Provide the [X, Y] coordinate of the cell's center where the given text is located.  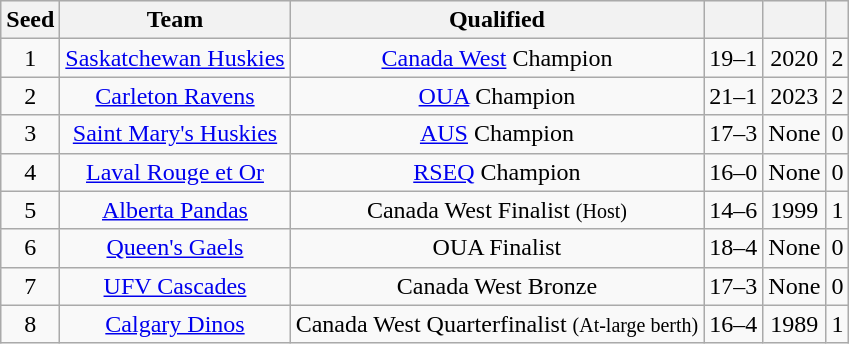
Laval Rouge et Or [175, 172]
OUA Champion [497, 96]
19–1 [734, 58]
Canada West Champion [497, 58]
18–4 [734, 248]
Saint Mary's Huskies [175, 134]
Seed [30, 20]
7 [30, 286]
5 [30, 210]
1989 [794, 324]
21–1 [734, 96]
Queen's Gaels [175, 248]
OUA Finalist [497, 248]
Canada West Bronze [497, 286]
Calgary Dinos [175, 324]
AUS Champion [497, 134]
UFV Cascades [175, 286]
Alberta Pandas [175, 210]
Canada West Finalist (Host) [497, 210]
16–0 [734, 172]
3 [30, 134]
8 [30, 324]
Carleton Ravens [175, 96]
RSEQ Champion [497, 172]
2023 [794, 96]
4 [30, 172]
Team [175, 20]
2020 [794, 58]
14–6 [734, 210]
Saskatchewan Huskies [175, 58]
16–4 [734, 324]
Qualified [497, 20]
6 [30, 248]
1999 [794, 210]
Canada West Quarterfinalist (At-large berth) [497, 324]
